Return (X, Y) of the center of cell containing provided text 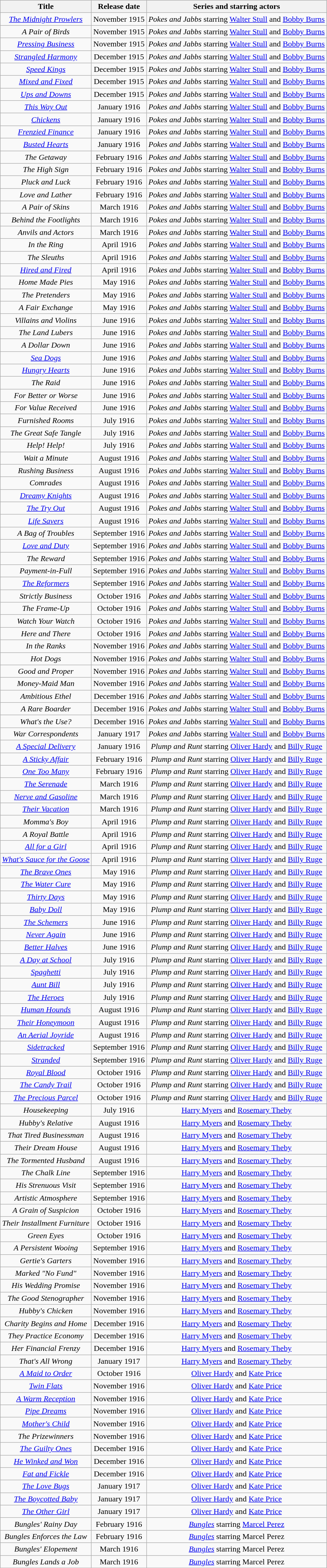
Royal Blood (46, 1072)
War Correspondents (46, 734)
Chickens (46, 119)
Pressing Business (46, 44)
The Guilty Ones (46, 1449)
Wait a Minute (46, 458)
Watch Your Watch (46, 621)
A Pair of Skins (46, 207)
The Tormented Husband (46, 1160)
The Reformers (46, 584)
A Day at School (46, 960)
Their Installment Furniture (46, 1223)
Love and Duty (46, 546)
Love and Lather (46, 195)
Help! Help! (46, 445)
Green Eyes (46, 1236)
Their Honeymoon (46, 1022)
The Reward (46, 558)
In the Ring (46, 245)
A Dollar Down (46, 345)
He Winked and Won (46, 1461)
Thirty Days (46, 897)
Mother's Child (46, 1424)
The High Sign (46, 170)
Bungles Enforces the Law (46, 1536)
Baby Doll (46, 909)
A Rare Boarder (46, 709)
Strictly Business (46, 596)
Rushing Business (46, 470)
Better Halves (46, 947)
Speed Kings (46, 69)
Ambitious Ethel (46, 696)
Furnished Rooms (46, 420)
Stranded (46, 1060)
An Aerial Joyride (46, 1035)
A Bag of Troubles (46, 533)
The Water Cure (46, 884)
That Tired Businessman (46, 1135)
All for a Girl (46, 847)
Bungles' Elopement (46, 1549)
The Pretenders (46, 295)
The Chalk Line (46, 1173)
They Practice Economy (46, 1336)
Comrades (46, 483)
In the Ranks (46, 646)
For Value Received (46, 408)
Pluck and Luck (46, 182)
The Try Out (46, 508)
The Prizewinners (46, 1436)
The Land Lubers (46, 332)
His Wedding Promise (46, 1286)
Mixed and Fixed (46, 82)
Bungles Lands a Job (46, 1561)
The Boycotted Baby (46, 1499)
Hired and Fired (46, 270)
The Brave Ones (46, 872)
The Frame-Up (46, 609)
Life Savers (46, 521)
Strangled Harmony (46, 57)
A Fair Exchange (46, 307)
A Royal Battle (46, 834)
Their Vacation (46, 809)
Gertie's Garters (46, 1261)
Marked "No Fund" (46, 1273)
Dreamy Knights (46, 496)
Behind the Footlights (46, 220)
Charity Begins and Home (46, 1323)
For Better or Worse (46, 395)
Artistic Atmosphere (46, 1198)
The Getaway (46, 157)
Never Again (46, 934)
Sea Dogs (46, 357)
Release date (119, 7)
Anvils and Actors (46, 232)
Ups and Downs (46, 94)
This Way Out (46, 107)
A Special Delivery (46, 746)
A Warm Reception (46, 1399)
Aunt Bill (46, 985)
That's All Wrong (46, 1361)
Frenzied Finance (46, 132)
Twin Flats (46, 1386)
The Serenade (46, 784)
Pipe Dreams (46, 1411)
A Pair of Birds (46, 32)
The Midnight Prowlers (46, 19)
Series and starring actors (237, 7)
The Great Safe Tangle (46, 433)
A Persistent Wooing (46, 1248)
Her Financial Frenzy (46, 1348)
A Sticky Affair (46, 759)
What's the Use? (46, 721)
Fat and Fickle (46, 1474)
Housekeeping (46, 1110)
The Good Stenographer (46, 1298)
The Other Girl (46, 1511)
Home Made Pies (46, 282)
Sidetracked (46, 1047)
Hot Dogs (46, 659)
Payment-in-Full (46, 571)
What's Sauce for the Goose (46, 859)
Good and Proper (46, 671)
Hubby's Chicken (46, 1311)
His Strenuous Visit (46, 1185)
The Schemers (46, 922)
Title (46, 7)
Their Dream House (46, 1148)
A Maid to Order (46, 1374)
Momma's Boy (46, 822)
Bungles' Rainy Day (46, 1524)
Hubby's Relative (46, 1123)
The Precious Parcel (46, 1098)
Villains and Violins (46, 320)
The Candy Trail (46, 1085)
A Grain of Suspicion (46, 1211)
Human Hounds (46, 1010)
Here and There (46, 634)
Busted Hearts (46, 144)
Money-Maid Man (46, 684)
The Raid (46, 383)
Nerve and Gasoline (46, 797)
The Heroes (46, 997)
One Too Many (46, 772)
Hungry Hearts (46, 370)
The Sleuths (46, 257)
Spaghetti (46, 972)
The Love Bugs (46, 1486)
